Return the (X, Y) coordinate for the center point of the cell that contains the specified text.  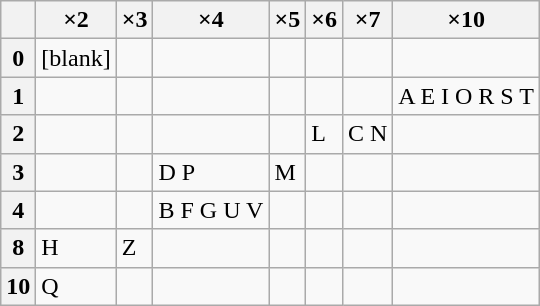
[blank] (76, 58)
A E I O R S T (466, 96)
×4 (211, 20)
8 (18, 248)
10 (18, 286)
×6 (324, 20)
3 (18, 172)
B F G U V (211, 210)
×2 (76, 20)
×3 (134, 20)
2 (18, 134)
H (76, 248)
×10 (466, 20)
×7 (367, 20)
D P (211, 172)
×5 (288, 20)
Q (76, 286)
C N (367, 134)
0 (18, 58)
M (288, 172)
Z (134, 248)
L (324, 134)
4 (18, 210)
1 (18, 96)
